Search for the cell housing the specified text and yield its (x, y) center coordinate. 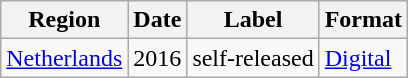
Date (158, 20)
Region (64, 20)
2016 (158, 58)
Digital (363, 58)
self-released (253, 58)
Format (363, 20)
Label (253, 20)
Netherlands (64, 58)
